Identify which cell holds the provided text, then report its (X, Y) central coordinate. 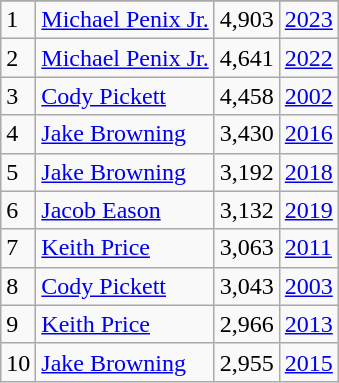
5 (18, 172)
3,132 (246, 210)
4,641 (246, 58)
2016 (308, 134)
2022 (308, 58)
6 (18, 210)
4,903 (246, 20)
4,458 (246, 96)
2003 (308, 286)
3,043 (246, 286)
2019 (308, 210)
2 (18, 58)
7 (18, 248)
2,955 (246, 362)
2018 (308, 172)
3,063 (246, 248)
2,966 (246, 324)
8 (18, 286)
2015 (308, 362)
10 (18, 362)
4 (18, 134)
2013 (308, 324)
1 (18, 20)
Jacob Eason (125, 210)
9 (18, 324)
3,192 (246, 172)
2002 (308, 96)
2023 (308, 20)
2011 (308, 248)
3 (18, 96)
3,430 (246, 134)
